Search for the cell housing the specified text and yield its [X, Y] center coordinate. 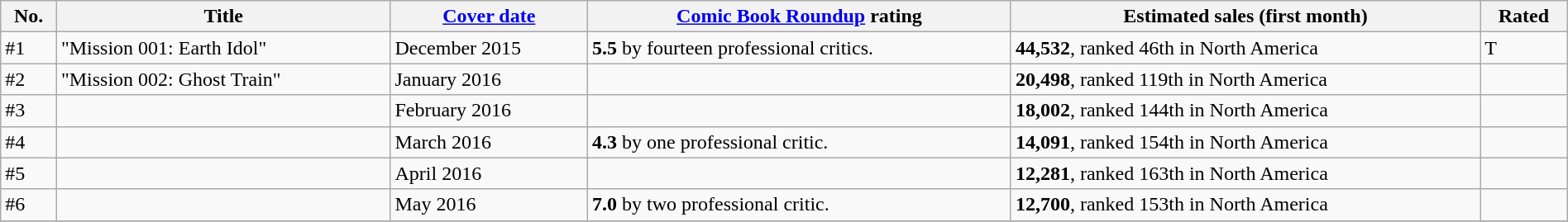
4.3 by one professional critic. [800, 142]
December 2015 [490, 48]
April 2016 [490, 173]
20,498, ranked 119th in North America [1245, 79]
Title [223, 17]
February 2016 [490, 111]
May 2016 [490, 205]
14,091, ranked 154th in North America [1245, 142]
7.0 by two professional critic. [800, 205]
March 2016 [490, 142]
"Mission 002: Ghost Train" [223, 79]
January 2016 [490, 79]
Rated [1524, 17]
#1 [29, 48]
#4 [29, 142]
Estimated sales (first month) [1245, 17]
12,700, ranked 153th in North America [1245, 205]
Comic Book Roundup rating [800, 17]
#2 [29, 79]
5.5 by fourteen professional critics. [800, 48]
#6 [29, 205]
T [1524, 48]
Cover date [490, 17]
"Mission 001: Earth Idol" [223, 48]
12,281, ranked 163th in North America [1245, 173]
18,002, ranked 144th in North America [1245, 111]
#3 [29, 111]
44,532, ranked 46th in North America [1245, 48]
No. [29, 17]
#5 [29, 173]
